Extract the [X, Y] coordinate from the center of the cell holding the provided text.  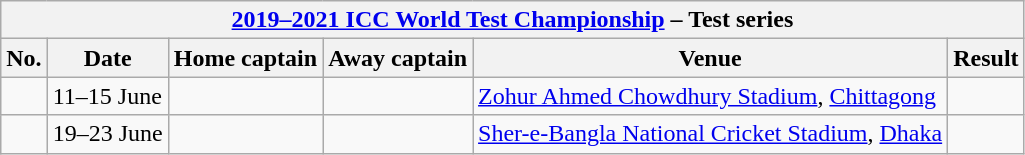
Result [986, 58]
2019–2021 ICC World Test Championship – Test series [512, 20]
Home captain [245, 58]
Date [108, 58]
19–23 June [108, 134]
No. [24, 58]
Zohur Ahmed Chowdhury Stadium, Chittagong [710, 96]
Away captain [398, 58]
Venue [710, 58]
Sher-e-Bangla National Cricket Stadium, Dhaka [710, 134]
11–15 June [108, 96]
